Return the (x, y) coordinate for the center point of the cell that contains the specified text.  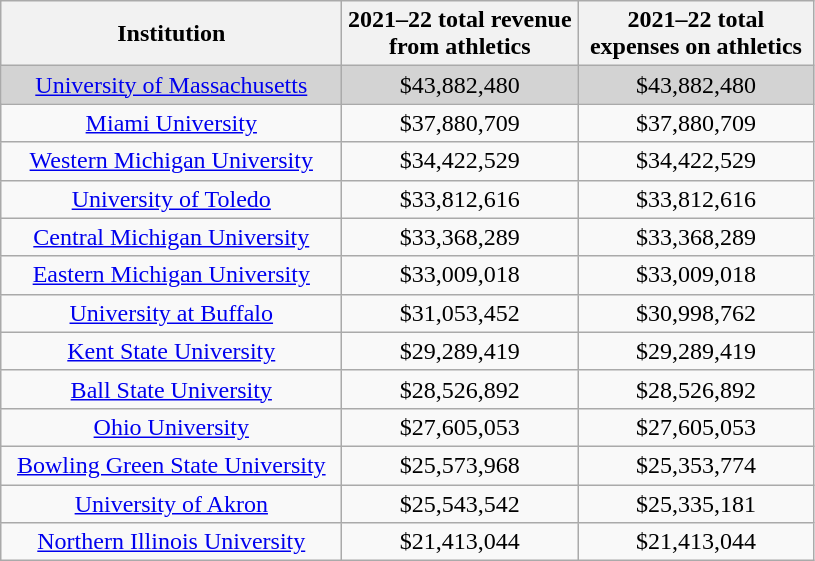
$31,053,452 (460, 313)
Ohio University (172, 427)
Miami University (172, 123)
University of Massachusetts (172, 85)
University at Buffalo (172, 313)
Central Michigan University (172, 237)
Eastern Michigan University (172, 275)
University of Toledo (172, 199)
$25,353,774 (696, 465)
Northern Illinois University (172, 542)
Western Michigan University (172, 161)
Bowling Green State University (172, 465)
2021–22 total revenue from athletics (460, 34)
$25,543,542 (460, 503)
$25,335,181 (696, 503)
$30,998,762 (696, 313)
$25,573,968 (460, 465)
Institution (172, 34)
University of Akron (172, 503)
Ball State University (172, 389)
2021–22 total expenses on athletics (696, 34)
Kent State University (172, 351)
